Pinpoint the cell where the given text exists, returning its [X, Y] midpoint coordinate. 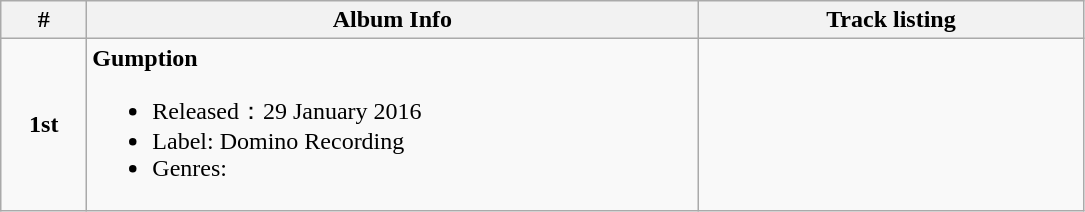
# [44, 20]
Album Info [392, 20]
GumptionReleased：29 January 2016Label: Domino RecordingGenres: [392, 125]
1st [44, 125]
Track listing [891, 20]
